Find where the given text appears and provide that cell's center as [x, y] coordinate. 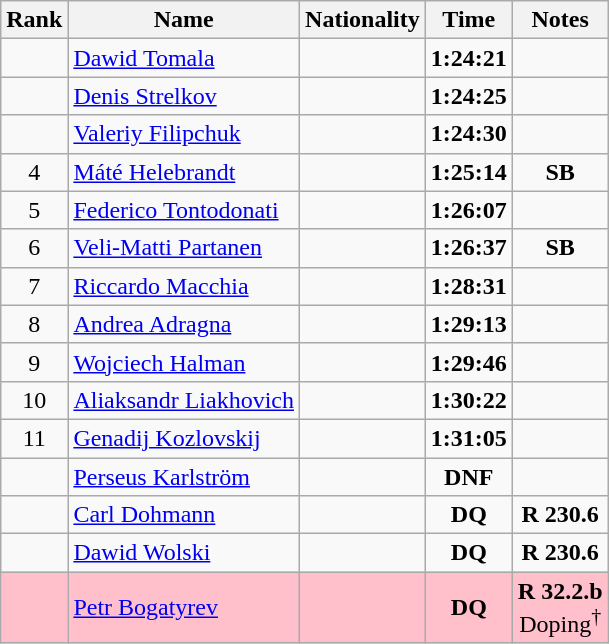
10 [34, 400]
R 32.2.bDoping† [560, 608]
1:26:37 [468, 248]
Carl Dohmann [184, 515]
1:24:21 [468, 58]
Dawid Wolski [184, 553]
1:26:07 [468, 210]
Perseus Karlström [184, 477]
1:30:22 [468, 400]
DNF [468, 477]
Time [468, 20]
Aliaksandr Liakhovich [184, 400]
9 [34, 362]
6 [34, 248]
Petr Bogatyrev [184, 608]
Valeriy Filipchuk [184, 134]
Andrea Adragna [184, 324]
7 [34, 286]
1:31:05 [468, 438]
Nationality [363, 20]
1:29:13 [468, 324]
1:25:14 [468, 172]
Name [184, 20]
1:24:25 [468, 96]
Riccardo Macchia [184, 286]
5 [34, 210]
Federico Tontodonati [184, 210]
Rank [34, 20]
Máté Helebrandt [184, 172]
Veli-Matti Partanen [184, 248]
11 [34, 438]
Denis Strelkov [184, 96]
4 [34, 172]
1:24:30 [468, 134]
1:28:31 [468, 286]
8 [34, 324]
Genadij Kozlovskij [184, 438]
Notes [560, 20]
1:29:46 [468, 362]
Wojciech Halman [184, 362]
Dawid Tomala [184, 58]
